Pinpoint the cell where the given text exists, returning its (X, Y) midpoint coordinate. 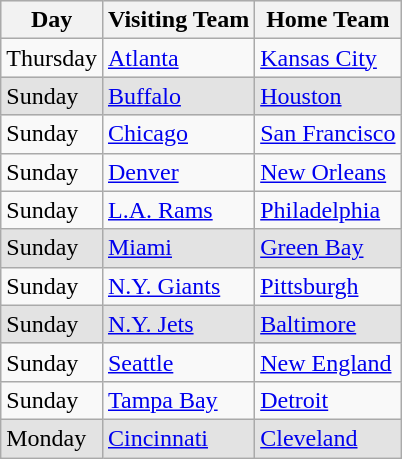
Tampa Bay (178, 400)
Day (52, 20)
Buffalo (178, 96)
Home Team (328, 20)
Cincinnati (178, 438)
Philadelphia (328, 210)
Thursday (52, 58)
Atlanta (178, 58)
Monday (52, 438)
New England (328, 362)
Kansas City (328, 58)
Houston (328, 96)
Chicago (178, 134)
Visiting Team (178, 20)
N.Y. Giants (178, 286)
L.A. Rams (178, 210)
Seattle (178, 362)
New Orleans (328, 172)
Detroit (328, 400)
Pittsburgh (328, 286)
N.Y. Jets (178, 324)
San Francisco (328, 134)
Cleveland (328, 438)
Denver (178, 172)
Baltimore (328, 324)
Green Bay (328, 248)
Miami (178, 248)
